Return the (X, Y) coordinate for the center point of the cell that contains the specified text.  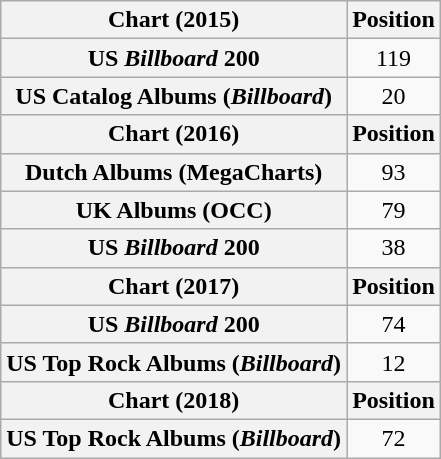
Chart (2017) (174, 286)
Chart (2018) (174, 400)
US Catalog Albums (Billboard) (174, 96)
74 (394, 324)
Dutch Albums (MegaCharts) (174, 172)
119 (394, 58)
Chart (2016) (174, 134)
12 (394, 362)
93 (394, 172)
79 (394, 210)
38 (394, 248)
Chart (2015) (174, 20)
20 (394, 96)
72 (394, 438)
UK Albums (OCC) (174, 210)
